Return (x, y) of the center of cell containing provided text 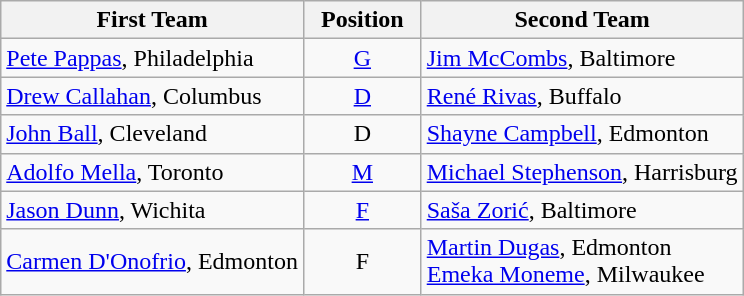
G (362, 58)
Adolfo Mella, Toronto (152, 172)
Martin Dugas, EdmontonEmeka Moneme, Milwaukee (582, 262)
Carmen D'Onofrio, Edmonton (152, 262)
Drew Callahan, Columbus (152, 96)
Position (362, 20)
Jason Dunn, Wichita (152, 210)
Pete Pappas, Philadelphia (152, 58)
Second Team (582, 20)
M (362, 172)
René Rivas, Buffalo (582, 96)
Shayne Campbell, Edmonton (582, 134)
Jim McCombs, Baltimore (582, 58)
John Ball, Cleveland (152, 134)
Michael Stephenson, Harrisburg (582, 172)
First Team (152, 20)
Saša Zorić, Baltimore (582, 210)
